Provide the [X, Y] coordinate of the cell's center where the given text is located.  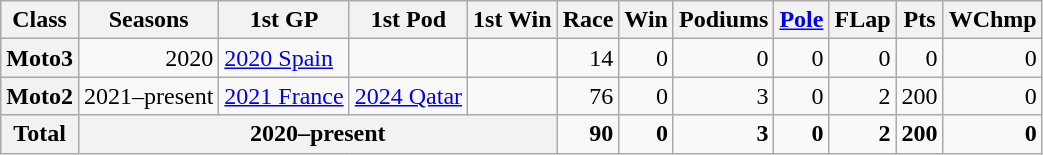
Pts [920, 20]
14 [588, 58]
2020 Spain [284, 58]
Pole [802, 20]
2021 France [284, 96]
76 [588, 96]
1st Pod [408, 20]
Moto2 [40, 96]
Podiums [723, 20]
2020 [148, 58]
FLap [862, 20]
2024 Qatar [408, 96]
Race [588, 20]
Win [646, 20]
2021–present [148, 96]
Moto3 [40, 58]
2020–present [318, 134]
1st Win [513, 20]
1st GP [284, 20]
Class [40, 20]
Seasons [148, 20]
WChmp [992, 20]
Total [40, 134]
90 [588, 134]
